Identify which cell holds the provided text, then report its (x, y) central coordinate. 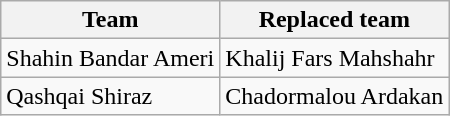
Qashqai Shiraz (110, 96)
Replaced team (334, 20)
Khalij Fars Mahshahr (334, 58)
Shahin Bandar Ameri (110, 58)
Team (110, 20)
Chadormalou Ardakan (334, 96)
